Locate the cell with the specified text and output its (x, y) center coordinate. 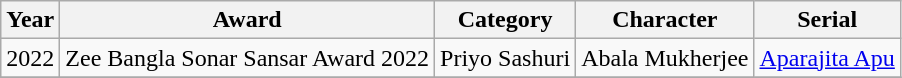
Category (506, 20)
2022 (30, 58)
Priyo Sashuri (506, 58)
Award (248, 20)
Character (665, 20)
Aparajita Apu (827, 58)
Serial (827, 20)
Abala Mukherjee (665, 58)
Zee Bangla Sonar Sansar Award 2022 (248, 58)
Year (30, 20)
